Determine the (x, y) coordinate at the center of the cell enclosing the given text.  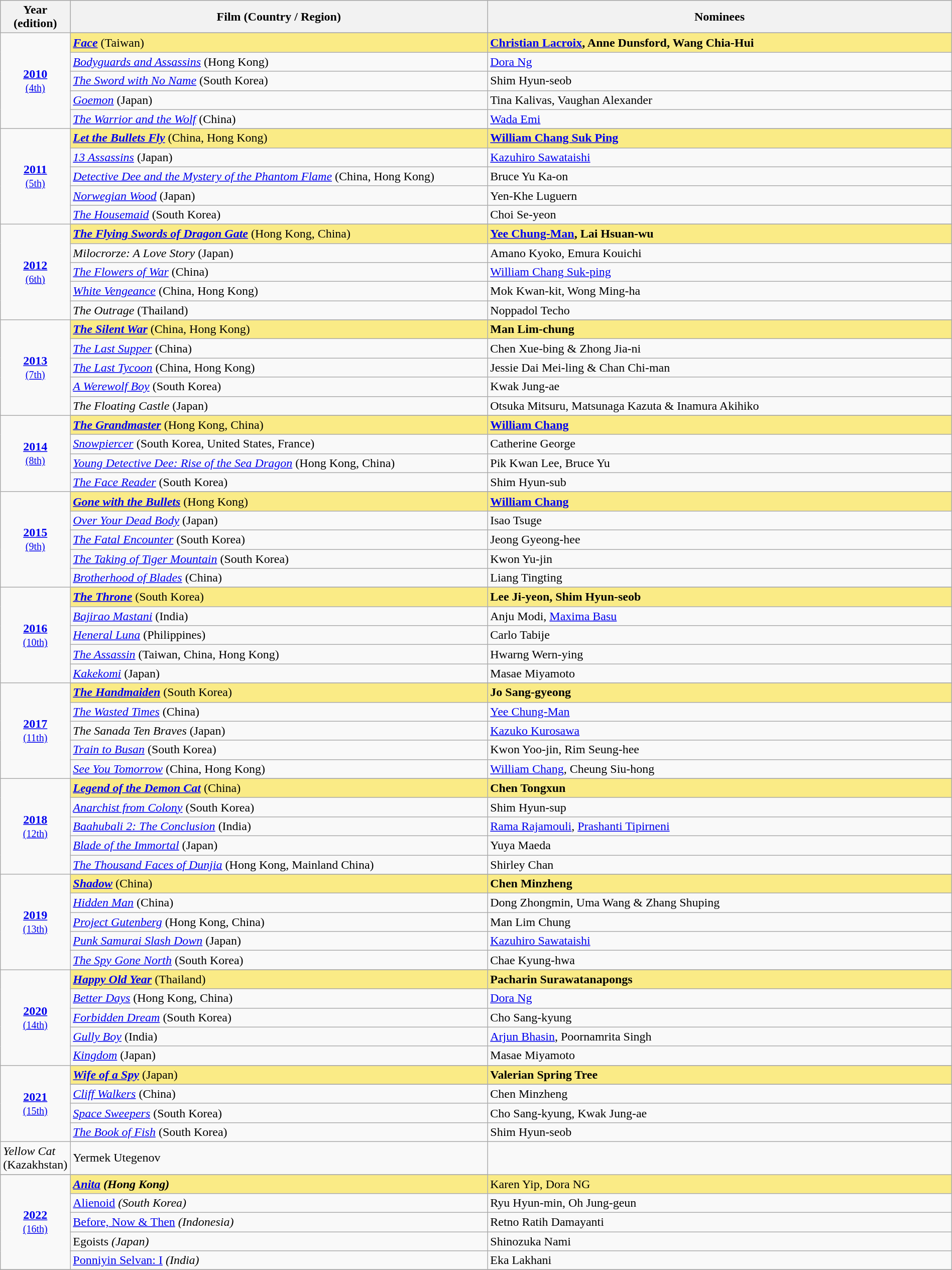
2010 (4th) (35, 81)
Jo Sang-gyeong (720, 692)
Mok Kwan-kit, Wong Ming-ha (720, 291)
Space Sweepers (South Korea) (279, 1113)
2021 (15th) (35, 1103)
2019 (13th) (35, 922)
William Chang Suk Ping (720, 138)
Bruce Yu Ka-on (720, 176)
2015 (9th) (35, 539)
The Wasted Times (China) (279, 712)
Cho Sang-kyung (720, 1017)
Yermek Utegenov (279, 1158)
Happy Old Year (Thailand) (279, 979)
Nominees (720, 17)
The Taking of Tiger Mountain (South Korea) (279, 559)
Project Gutenberg (Hong Kong, China) (279, 922)
Pik Kwan Lee, Bruce Yu (720, 463)
The Sanada Ten Braves (Japan) (279, 731)
Legend of the Demon Cat (China) (279, 788)
Shinozuka Nami (720, 1241)
Yee Chung-Man, Lai Hsuan-wu (720, 234)
Lee Ji-yeon, Shim Hyun-seob (720, 597)
The Flying Swords of Dragon Gate (Hong Kong, China) (279, 234)
The Floating Castle (Japan) (279, 406)
Kazuko Kurosawa (720, 731)
Forbidden Dream (South Korea) (279, 1017)
Face (Taiwan) (279, 43)
Anju Modi, Maxima Basu (720, 616)
See You Tomorrow (China, Hong Kong) (279, 769)
13 Assassins (Japan) (279, 157)
Bajirao Mastani (India) (279, 616)
Catherine George (720, 444)
The Sword with No Name (South Korea) (279, 81)
Eka Lakhani (720, 1260)
2013 (7th) (35, 368)
White Vengeance (China, Hong Kong) (279, 291)
2012 (6th) (35, 272)
Cho Sang-kyung, Kwak Jung-ae (720, 1113)
A Werewolf Boy (South Korea) (279, 387)
Kwon Yu-jin (720, 559)
Heneral Luna (Philippines) (279, 635)
The Fatal Encounter (South Korea) (279, 539)
2016 (10th) (35, 635)
Chen Tongxun (720, 788)
The Grandmaster (Hong Kong, China) (279, 425)
Gully Boy (India) (279, 1036)
Better Days (Hong Kong, China) (279, 998)
The Book of Fish (South Korea) (279, 1132)
Snowpiercer (South Korea, United States, France) (279, 444)
Isao Tsuge (720, 520)
Punk Samurai Slash Down (Japan) (279, 941)
Hwarng Wern-ying (720, 654)
Shirley Chan (720, 864)
The Thousand Faces of Dunjia (Hong Kong, Mainland China) (279, 864)
Jessie Dai Mei-ling & Chan Chi-man (720, 368)
Norwegian Wood (Japan) (279, 195)
Blade of the Immortal (Japan) (279, 845)
Kwon Yoo-jin, Rim Seung-hee (720, 750)
Retno Ratih Damayanti (720, 1222)
Shim Hyun-sub (720, 482)
Rama Rajamouli, Prashanti Tipirneni (720, 826)
The Outrage (Thailand) (279, 310)
The Housemaid (South Korea) (279, 214)
Yuya Maeda (720, 845)
2011 (5th) (35, 176)
The Last Supper (China) (279, 349)
2014 (8th) (35, 453)
Gone with the Bullets (Hong Kong) (279, 501)
Christian Lacroix, Anne Dunsford, Wang Chia-Hui (720, 43)
The Handmaiden (South Korea) (279, 692)
Baahubali 2: The Conclusion (India) (279, 826)
2022 (16th) (35, 1222)
The Silent War (China, Hong Kong) (279, 329)
Alienoid (South Korea) (279, 1203)
Carlo Tabije (720, 635)
Cliff Walkers (China) (279, 1094)
Hidden Man (China) (279, 903)
Arjun Bhasin, Poornamrita Singh (720, 1036)
Chen Xue-bing & Zhong Jia-ni (720, 349)
Anita (Hong Kong) (279, 1184)
The Assassin (Taiwan, China, Hong Kong) (279, 654)
Wife of a Spy (Japan) (279, 1075)
The Flowers of War (China) (279, 272)
Film (Country / Region) (279, 17)
Pacharin Surawatanapongs (720, 979)
Let the Bullets Fly (China, Hong Kong) (279, 138)
Ryu Hyun-min, Oh Jung-geun (720, 1203)
Karen Yip, Dora NG (720, 1184)
Over Your Dead Body (Japan) (279, 520)
Tina Kalivas, Vaughan Alexander (720, 100)
Otsuka Mitsuru, Matsunaga Kazuta & Inamura Akihiko (720, 406)
The Throne (South Korea) (279, 597)
Shim Hyun-sup (720, 807)
The Spy Gone North (South Korea) (279, 960)
Young Detective Dee: Rise of the Sea Dragon (Hong Kong, China) (279, 463)
Shadow (China) (279, 884)
Wada Emi (720, 119)
Milocrorze: A Love Story (Japan) (279, 253)
Ponniyin Selvan: I (India) (279, 1260)
Dong Zhongmin, Uma Wang & Zhang Shuping (720, 903)
The Face Reader (South Korea) (279, 482)
Man Lim Chung (720, 922)
Detective Dee and the Mystery of the Phantom Flame (China, Hong Kong) (279, 176)
Year(edition) (35, 17)
Yee Chung-Man (720, 712)
Choi Se-yeon (720, 214)
Jeong Gyeong-hee (720, 539)
Goemon (Japan) (279, 100)
Yellow Cat (Kazakhstan) (35, 1158)
2017 (11th) (35, 731)
Chae Kyung-hwa (720, 960)
Amano Kyoko, Emura Kouichi (720, 253)
2018 (12th) (35, 826)
Noppadol Techo (720, 310)
Brotherhood of Blades (China) (279, 578)
Before, Now & Then (Indonesia) (279, 1222)
Man Lim-chung (720, 329)
Kingdom (Japan) (279, 1056)
Anarchist from Colony (South Korea) (279, 807)
2020 (14th) (35, 1017)
Kakekomi (Japan) (279, 673)
Train to Busan (South Korea) (279, 750)
The Last Tycoon (China, Hong Kong) (279, 368)
William Chang Suk-ping (720, 272)
Egoists (Japan) (279, 1241)
Yen-Khe Luguern (720, 195)
Bodyguards and Assassins (Hong Kong) (279, 62)
Liang Tingting (720, 578)
The Warrior and the Wolf (China) (279, 119)
Kwak Jung-ae (720, 387)
Valerian Spring Tree (720, 1075)
William Chang, Cheung Siu-hong (720, 769)
